Return the [x, y] coordinate for the center point of the cell that contains the specified text.  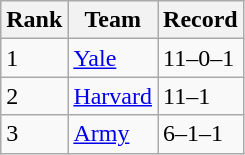
Yale [113, 58]
Rank [34, 20]
Army [113, 134]
11–0–1 [201, 58]
Team [113, 20]
Record [201, 20]
6–1–1 [201, 134]
1 [34, 58]
11–1 [201, 96]
Harvard [113, 96]
2 [34, 96]
3 [34, 134]
